Provide the [x, y] coordinate of the cell's center where the given text is located.  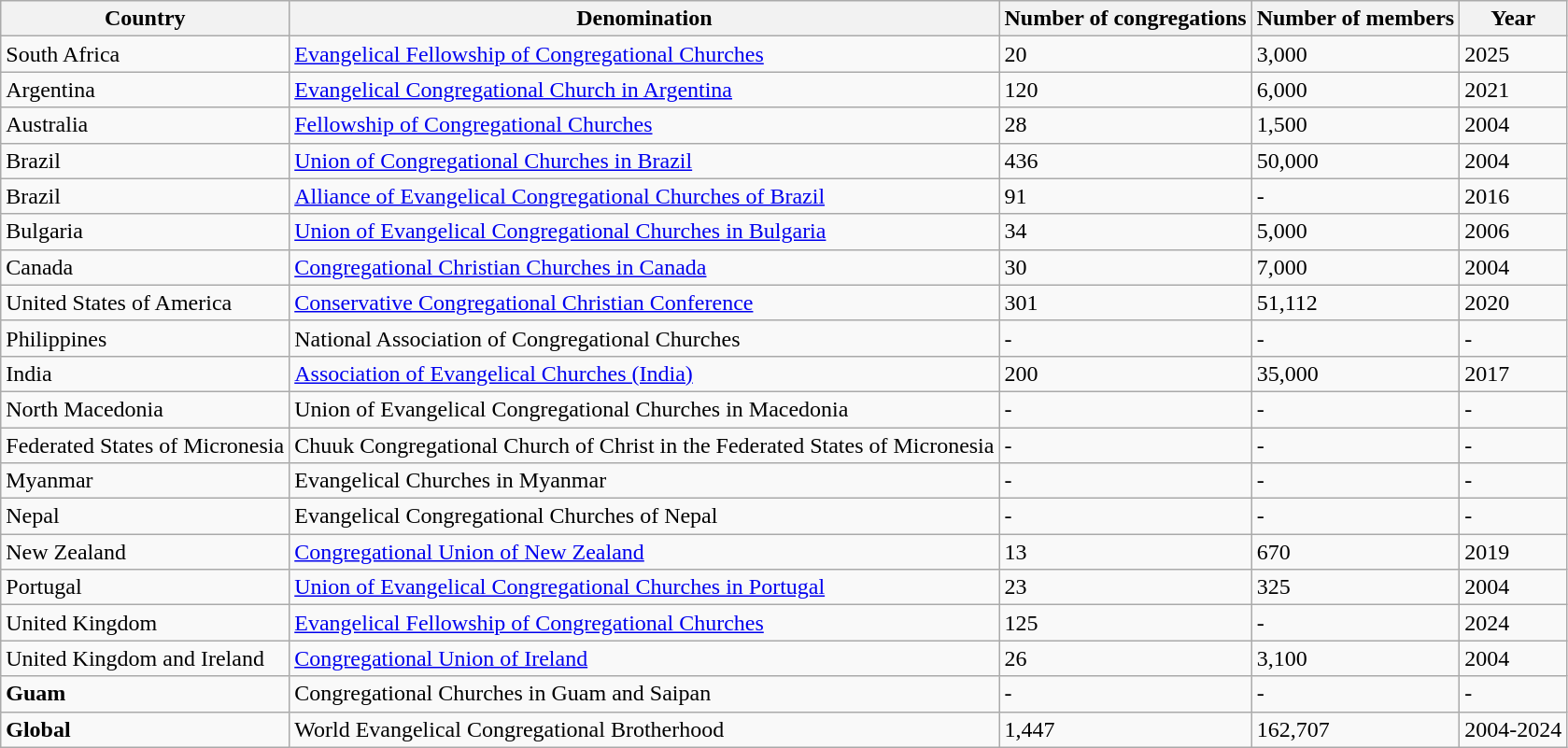
35,000 [1356, 374]
Union of Evangelical Congregational Churches in Macedonia [644, 409]
2017 [1513, 374]
Union of Evangelical Congregational Churches in Bulgaria [644, 232]
436 [1125, 161]
Global [146, 729]
30 [1125, 267]
Conservative Congregational Christian Conference [644, 303]
1,500 [1356, 125]
Philippines [146, 338]
North Macedonia [146, 409]
Country [146, 19]
United Kingdom and Ireland [146, 658]
5,000 [1356, 232]
Number of congregations [1125, 19]
Union of Evangelical Congregational Churches in Portugal [644, 587]
670 [1356, 552]
Guam [146, 694]
2024 [1513, 623]
2006 [1513, 232]
Congregational Union of New Zealand [644, 552]
World Evangelical Congregational Brotherhood [644, 729]
325 [1356, 587]
Evangelical Churches in Myanmar [644, 481]
Congregational Christian Churches in Canada [644, 267]
Myanmar [146, 481]
New Zealand [146, 552]
Fellowship of Congregational Churches [644, 125]
1,447 [1125, 729]
50,000 [1356, 161]
Canada [146, 267]
Association of Evangelical Churches (India) [644, 374]
51,112 [1356, 303]
Alliance of Evangelical Congregational Churches of Brazil [644, 196]
13 [1125, 552]
Evangelical Congregational Churches of Nepal [644, 516]
2021 [1513, 90]
3,000 [1356, 54]
34 [1125, 232]
South Africa [146, 54]
2004-2024 [1513, 729]
28 [1125, 125]
162,707 [1356, 729]
3,100 [1356, 658]
Denomination [644, 19]
Bulgaria [146, 232]
Australia [146, 125]
Nepal [146, 516]
National Association of Congregational Churches [644, 338]
6,000 [1356, 90]
2019 [1513, 552]
India [146, 374]
Number of members [1356, 19]
20 [1125, 54]
Congregational Union of Ireland [644, 658]
Chuuk Congregational Church of Christ in the Federated States of Micronesia [644, 445]
Congregational Churches in Guam and Saipan [644, 694]
2016 [1513, 196]
125 [1125, 623]
23 [1125, 587]
United Kingdom [146, 623]
91 [1125, 196]
2020 [1513, 303]
Year [1513, 19]
301 [1125, 303]
7,000 [1356, 267]
Argentina [146, 90]
200 [1125, 374]
2025 [1513, 54]
120 [1125, 90]
Union of Congregational Churches in Brazil [644, 161]
Federated States of Micronesia [146, 445]
Evangelical Congregational Church in Argentina [644, 90]
Portugal [146, 587]
26 [1125, 658]
United States of America [146, 303]
